Locate the cell with the specified text and output its [x, y] center coordinate. 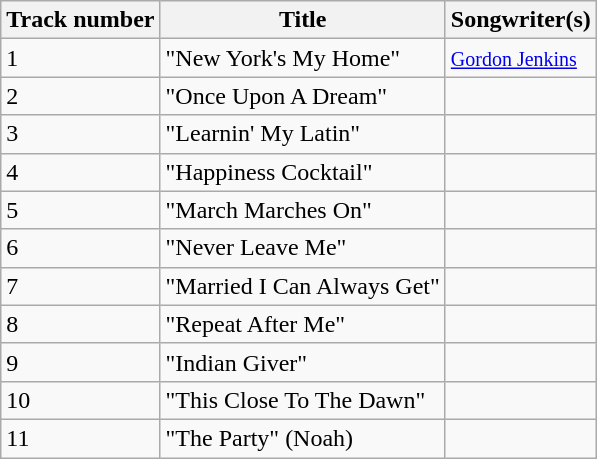
"Married I Can Always Get" [302, 286]
1 [80, 58]
Track number [80, 20]
"Once Upon A Dream" [302, 96]
"March Marches On" [302, 210]
"Repeat After Me" [302, 324]
4 [80, 172]
5 [80, 210]
"Happiness Cocktail" [302, 172]
3 [80, 134]
10 [80, 400]
"Learnin' My Latin" [302, 134]
7 [80, 286]
"This Close To The Dawn" [302, 400]
2 [80, 96]
"Indian Giver" [302, 362]
"New York's My Home" [302, 58]
9 [80, 362]
8 [80, 324]
11 [80, 438]
Title [302, 20]
"Never Leave Me" [302, 248]
Songwriter(s) [520, 20]
6 [80, 248]
"The Party" (Noah) [302, 438]
Gordon Jenkins [520, 58]
